Extract the [x, y] coordinate from the center of the cell holding the provided text.  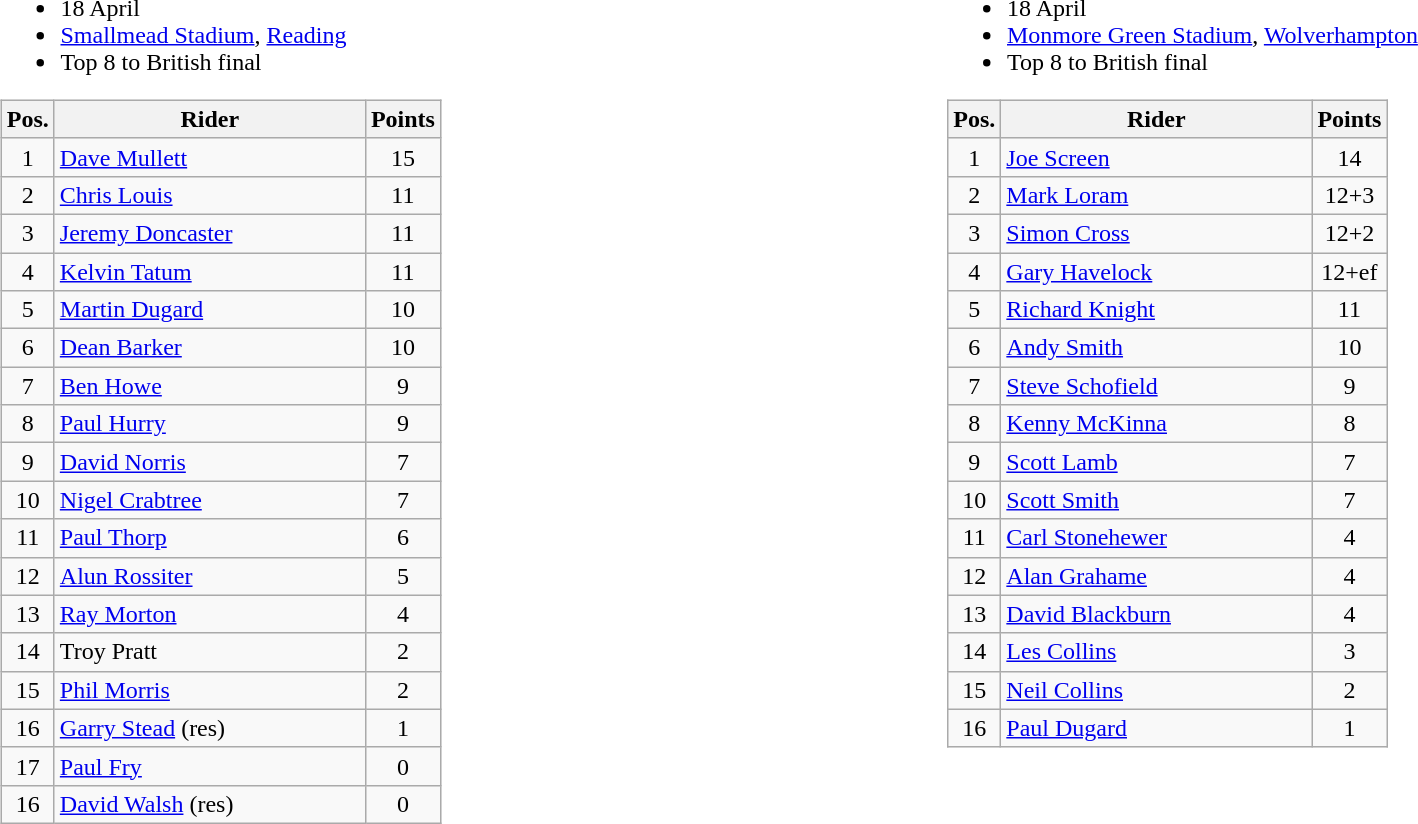
Phil Morris [210, 690]
Kenny McKinna [1156, 424]
Mark Loram [1156, 195]
Gary Havelock [1156, 271]
Paul Thorp [210, 538]
Ben Howe [210, 386]
12+3 [1350, 195]
12+2 [1350, 233]
Alan Grahame [1156, 576]
Troy Pratt [210, 652]
David Walsh (res) [210, 804]
Jeremy Doncaster [210, 233]
Les Collins [1156, 652]
Andy Smith [1156, 348]
Nigel Crabtree [210, 500]
Carl Stonehewer [1156, 538]
Kelvin Tatum [210, 271]
David Blackburn [1156, 614]
Paul Fry [210, 766]
Paul Dugard [1156, 728]
Dean Barker [210, 348]
Richard Knight [1156, 310]
Scott Lamb [1156, 462]
Dave Mullett [210, 157]
Scott Smith [1156, 500]
Chris Louis [210, 195]
12+ef [1350, 271]
Garry Stead (res) [210, 728]
Neil Collins [1156, 690]
David Norris [210, 462]
17 [28, 766]
Ray Morton [210, 614]
Paul Hurry [210, 424]
Simon Cross [1156, 233]
Martin Dugard [210, 310]
Joe Screen [1156, 157]
Alun Rossiter [210, 576]
Steve Schofield [1156, 386]
